Identify which cell holds the provided text, then report its [X, Y] central coordinate. 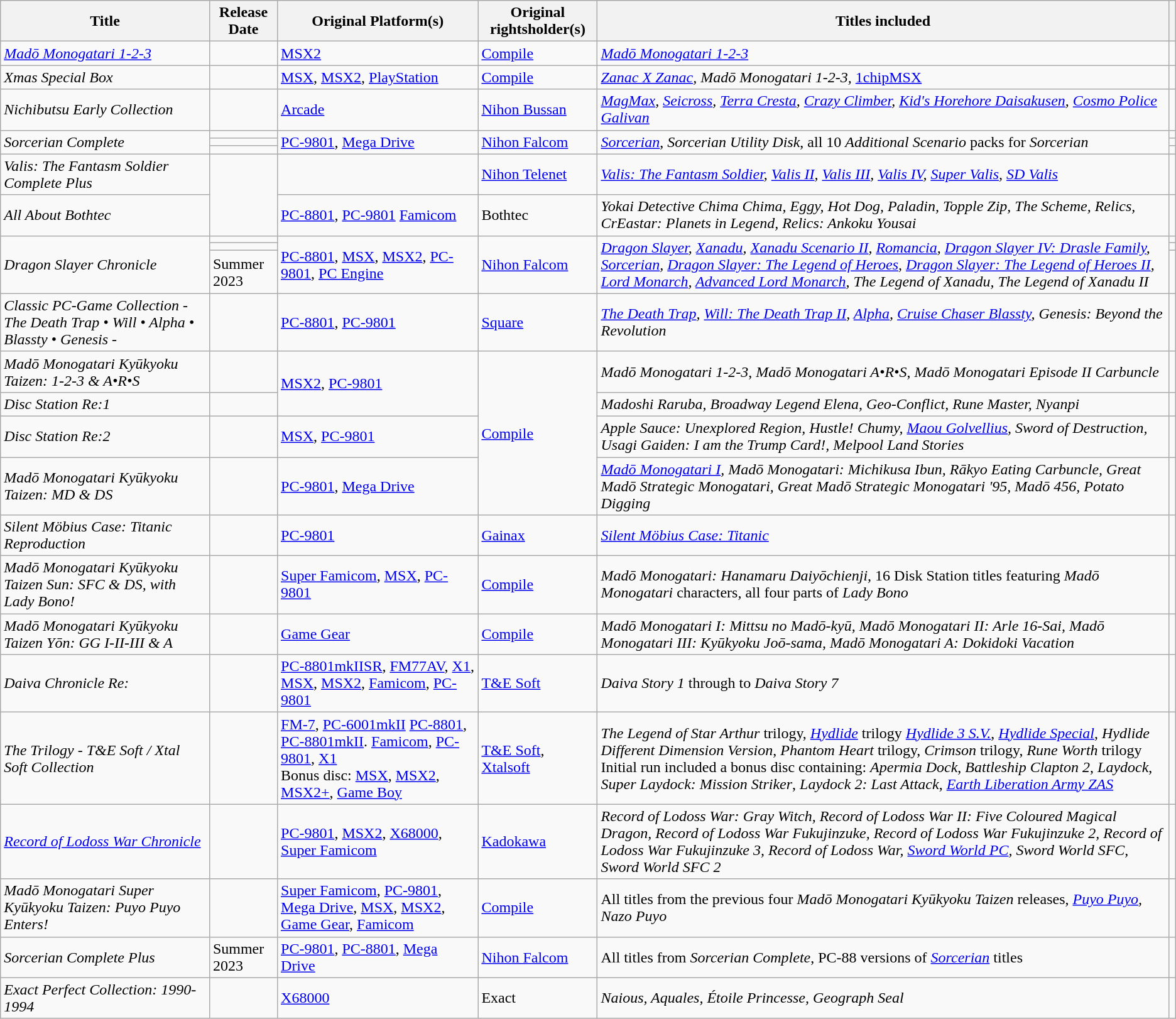
Madō Monogatari Super Kyūkyoku Taizen: Puyo Puyo Enters! [106, 908]
All titles from Sorcerian Complete, PC-88 versions of Sorcerian titles [883, 957]
The Trilogy - T&E Soft / Xtal Soft Collection [106, 758]
All About Bothtec [106, 215]
Nihon Bussan [538, 109]
Daiva Story 1 through to Daiva Story 7 [883, 684]
Super Famicom, MSX, PC-9801 [378, 585]
Dragon Slayer Chronicle [106, 264]
Record of Lodoss War Chronicle [106, 842]
Valis: The Fantasm Soldier Complete Plus [106, 175]
PC-8801, PC-9801 [378, 322]
Silent Möbius Case: Titanic [883, 535]
Release Date [243, 21]
PC-8801mkIISR, FM77AV, X1, MSX, MSX2, Famicom, PC-9801 [378, 684]
Yokai Detective Chima Chima, Eggy, Hot Dog, Paladin, Topple Zip, The Scheme, Relics, CrEastar: Planets in Legend, Relics: Ankoku Yousai [883, 215]
Exact [538, 998]
MSX, PC-9801 [378, 436]
Daiva Chronicle Re: [106, 684]
Exact Perfect Collection: 1990-1994 [106, 998]
MSX2 [378, 53]
Nihon Telenet [538, 175]
FM-7, PC-6001mkII PC-8801, PC-8801mkII. Famicom, PC-9801, X1Bonus disc: MSX, MSX2, MSX2+, Game Boy [378, 758]
Titles included [883, 21]
Super Famicom, PC-9801, Mega Drive, MSX, MSX2, Game Gear, Famicom [378, 908]
Naious, Aquales, Étoile Princesse, Geograph Seal [883, 998]
Silent Möbius Case: Titanic Reproduction [106, 535]
Madō Monogatari Kyūkyoku Taizen Sun: SFC & DS, with Lady Bono! [106, 585]
Madō Monogatari Kyūkyoku Taizen: 1-2-3 & A•R•S [106, 372]
Madō Monogatari Kyūkyoku Taizen Yōn: GG I-II-III & A [106, 635]
X68000 [378, 998]
Xmas Special Box [106, 77]
Sorcerian, Sorcerian Utility Disk, all 10 Additional Scenario packs for Sorcerian [883, 142]
Apple Sauce: Unexplored Region, Hustle! Chumy, Maou Golvellius, Sword of Destruction, Usagi Gaiden: I am the Trump Card!, Melpool Land Stories [883, 436]
PC-9801, MSX2, X68000, Super Famicom [378, 842]
Nichibutsu Early Collection [106, 109]
Original rightsholder(s) [538, 21]
The Death Trap, Will: The Death Trap II, Alpha, Cruise Chaser Blassty, Genesis: Beyond the Revolution [883, 322]
Title [106, 21]
Bothtec [538, 215]
Kadokawa [538, 842]
Game Gear [378, 635]
T&E Soft [538, 684]
Madō Monogatari Kyūkyoku Taizen: MD & DS [106, 486]
Arcade [378, 109]
Gainax [538, 535]
Classic PC-Game Collection - The Death Trap • Will • Alpha • Blassty • Genesis - [106, 322]
Madō Monogatari: Hanamaru Daiyōchienji, 16 Disk Station titles featuring Madō Monogatari characters, all four parts of Lady Bono [883, 585]
Square [538, 322]
PC-9801, PC-8801, Mega Drive [378, 957]
MagMax, Seicross, Terra Cresta, Crazy Climber, Kid's Horehore Daisakusen, Cosmo Police Galivan [883, 109]
Sorcerian Complete [106, 142]
All titles from the previous four Madō Monogatari Kyūkyoku Taizen releases, Puyo Puyo, Nazo Puyo [883, 908]
Madoshi Raruba, Broadway Legend Elena, Geo-Conflict, Rune Master, Nyanpi [883, 404]
Disc Station Re:2 [106, 436]
Disc Station Re:1 [106, 404]
PC-8801, MSX, MSX2, PC-9801, PC Engine [378, 264]
MSX2, PC-9801 [378, 383]
PC-9801 [378, 535]
Valis: The Fantasm Soldier, Valis II, Valis III, Valis IV, Super Valis, SD Valis [883, 175]
Zanac X Zanac, Madō Monogatari 1-2-3, 1chipMSX [883, 77]
Madō Monogatari 1-2-3, Madō Monogatari A•R•S, Madō Monogatari Episode II Carbuncle [883, 372]
PC-8801, PC-9801 Famicom [378, 215]
Madō Monogatari I: Mittsu no Madō-kyū, Madō Monogatari II: Arle 16-Sai, Madō Monogatari III: Kyūkyoku Joō-sama, Madō Monogatari A: Dokidoki Vacation [883, 635]
MSX, MSX2, PlayStation [378, 77]
Original Platform(s) [378, 21]
Sorcerian Complete Plus [106, 957]
T&E Soft, Xtalsoft [538, 758]
